From the cell containing the given text, extract its center point as (X, Y) coordinate. 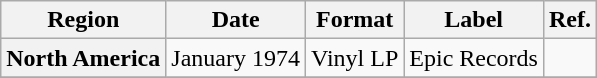
North America (84, 58)
Epic Records (474, 58)
Region (84, 20)
Ref. (570, 20)
Date (236, 20)
Label (474, 20)
Format (354, 20)
Vinyl LP (354, 58)
January 1974 (236, 58)
